Extract the (X, Y) coordinate from the center of the cell holding the provided text.  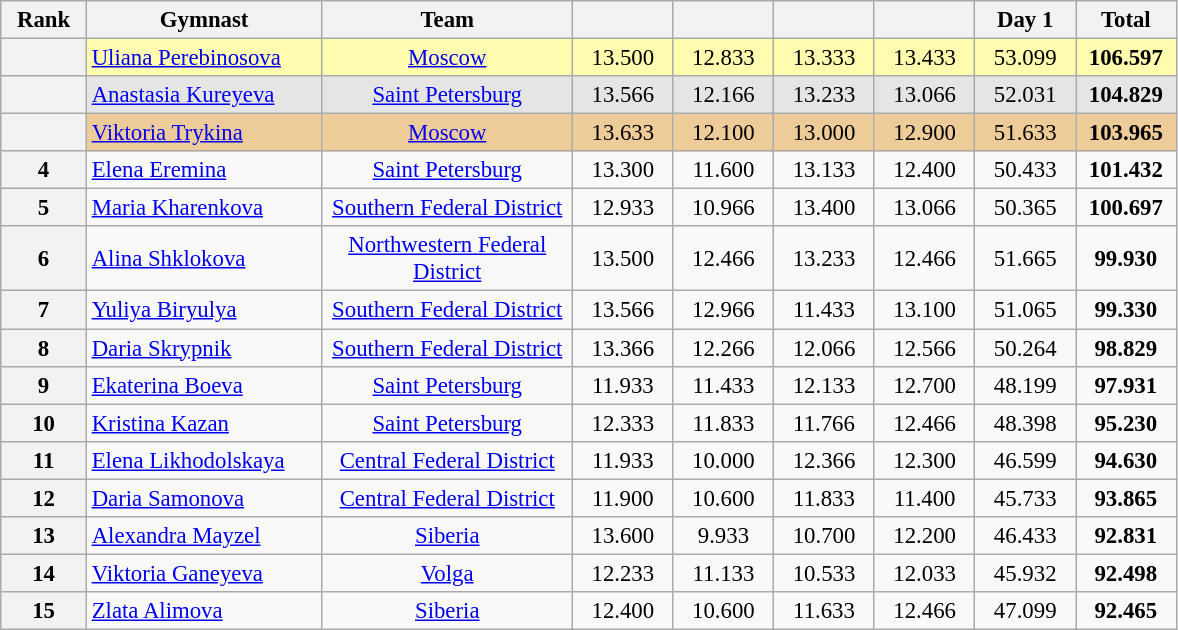
46.433 (1026, 536)
10.966 (724, 208)
11.400 (924, 498)
Gymnast (204, 20)
6 (44, 258)
12.100 (724, 133)
99.330 (1126, 310)
9.933 (724, 536)
9 (44, 385)
53.099 (1026, 58)
92.498 (1126, 573)
13.366 (624, 348)
50.433 (1026, 170)
12.566 (924, 348)
10.700 (824, 536)
50.264 (1026, 348)
11.600 (724, 170)
45.932 (1026, 573)
13.300 (624, 170)
12.700 (924, 385)
Alexandra Mayzel (204, 536)
10.533 (824, 573)
46.599 (1026, 460)
Uliana Perebinosova (204, 58)
12 (44, 498)
Alina Shklokova (204, 258)
13.600 (624, 536)
48.199 (1026, 385)
93.865 (1126, 498)
Daria Samonova (204, 498)
13.000 (824, 133)
8 (44, 348)
Ekaterina Boeva (204, 385)
Total (1126, 20)
12.366 (824, 460)
Anastasia Kureyeva (204, 95)
5 (44, 208)
12.233 (624, 573)
92.465 (1126, 611)
12.833 (724, 58)
Kristina Kazan (204, 423)
13.100 (924, 310)
Rank (44, 20)
12.933 (624, 208)
12.200 (924, 536)
13.333 (824, 58)
13.133 (824, 170)
12.966 (724, 310)
94.630 (1126, 460)
47.099 (1026, 611)
11.766 (824, 423)
51.065 (1026, 310)
45.733 (1026, 498)
Daria Skrypnik (204, 348)
Viktoria Trykina (204, 133)
10 (44, 423)
12.133 (824, 385)
Northwestern Federal District (448, 258)
11.900 (624, 498)
99.930 (1126, 258)
Volga (448, 573)
95.230 (1126, 423)
13.400 (824, 208)
13.633 (624, 133)
Elena Likhodolskaya (204, 460)
13 (44, 536)
11 (44, 460)
Maria Kharenkova (204, 208)
12.266 (724, 348)
51.665 (1026, 258)
15 (44, 611)
51.633 (1026, 133)
12.333 (624, 423)
Zlata Alimova (204, 611)
7 (44, 310)
Day 1 (1026, 20)
106.597 (1126, 58)
100.697 (1126, 208)
11.633 (824, 611)
48.398 (1026, 423)
12.033 (924, 573)
13.433 (924, 58)
92.831 (1126, 536)
101.432 (1126, 170)
Yuliya Biryulya (204, 310)
104.829 (1126, 95)
97.931 (1126, 385)
50.365 (1026, 208)
4 (44, 170)
11.133 (724, 573)
12.166 (724, 95)
12.066 (824, 348)
52.031 (1026, 95)
10.000 (724, 460)
Team (448, 20)
12.300 (924, 460)
14 (44, 573)
12.900 (924, 133)
103.965 (1126, 133)
Elena Eremina (204, 170)
98.829 (1126, 348)
Viktoria Ganeyeva (204, 573)
